Return the (X, Y) coordinate for the center point of the cell that contains the specified text.  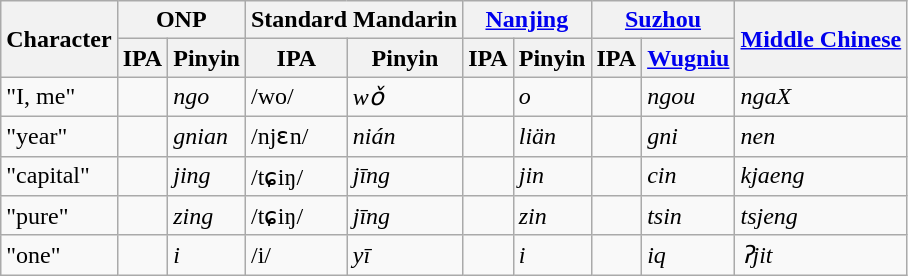
Nanjing (527, 20)
"capital" (59, 176)
ngaX (821, 97)
ngo (207, 97)
Standard Mandarin (354, 20)
Character (59, 39)
/wo/ (296, 97)
"one" (59, 255)
gnian (207, 136)
"pure" (59, 216)
zin (552, 216)
Middle Chinese (821, 39)
tsin (688, 216)
Wugniu (688, 58)
nián (404, 136)
"I, me" (59, 97)
yī (404, 255)
jing (207, 176)
Suzhou (663, 20)
iq (688, 255)
ngou (688, 97)
o (552, 97)
ONP (181, 20)
wǒ (404, 97)
jin (552, 176)
nen (821, 136)
zing (207, 216)
gni (688, 136)
tsjeng (821, 216)
ʔjit (821, 255)
"year" (59, 136)
kjaeng (821, 176)
liän (552, 136)
cin (688, 176)
/njɛn/ (296, 136)
/i/ (296, 255)
